Identify which cell holds the provided text, then report its (X, Y) central coordinate. 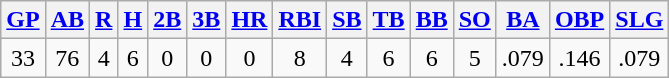
.146 (579, 58)
BB (432, 20)
RBI (300, 20)
TB (388, 20)
H (133, 20)
33 (23, 58)
8 (300, 58)
HR (250, 20)
5 (474, 58)
GP (23, 20)
SLG (640, 20)
OBP (579, 20)
76 (67, 58)
AB (67, 20)
R (104, 20)
2B (168, 20)
3B (206, 20)
BA (522, 20)
SB (347, 20)
SO (474, 20)
